Locate the cell with the specified text and output its [X, Y] center coordinate. 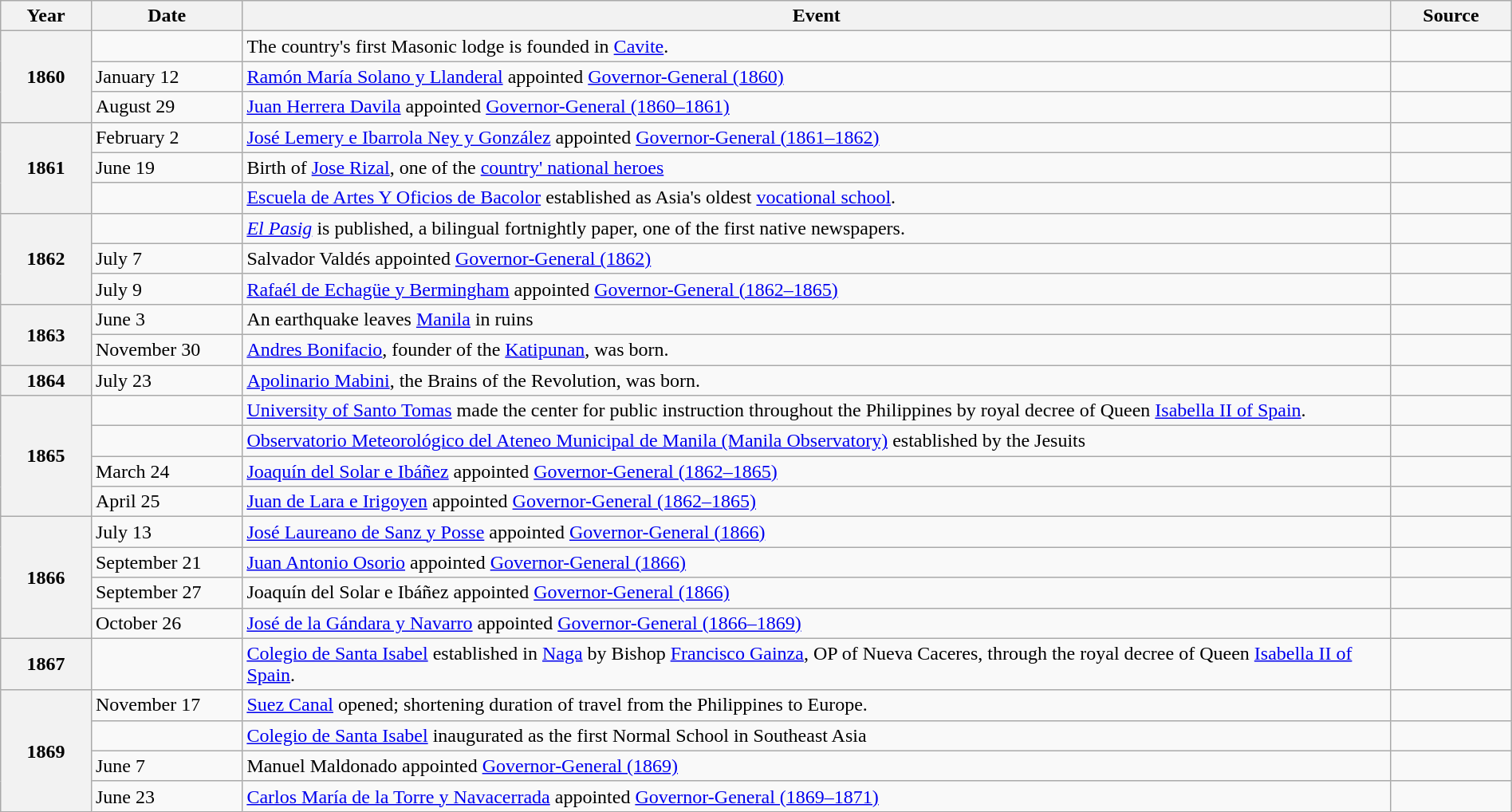
Apolinario Mabini, the Brains of the Revolution, was born. [817, 380]
July 9 [166, 289]
1869 [46, 751]
Escuela de Artes Y Oficios de Bacolor established as Asia's oldest vocational school. [817, 198]
June 7 [166, 766]
November 30 [166, 349]
Colegio de Santa Isabel established in Naga by Bishop Francisco Gainza, OP of Nueva Caceres, through the royal decree of Queen Isabella II of Spain. [817, 664]
Date [166, 16]
Carlos María de la Torre y Navacerrada appointed Governor-General (1869–1871) [817, 796]
September 21 [166, 562]
1863 [46, 334]
1865 [46, 456]
August 29 [166, 107]
Rafaél de Echagüe y Bermingham appointed Governor-General (1862–1865) [817, 289]
The country's first Masonic lodge is founded in Cavite. [817, 46]
1862 [46, 258]
José Lemery e Ibarrola Ney y González appointed Governor-General (1861–1862) [817, 137]
1864 [46, 380]
June 19 [166, 168]
June 23 [166, 796]
1861 [46, 168]
April 25 [166, 502]
July 7 [166, 258]
Colegio de Santa Isabel inaugurated as the first Normal School in Southeast Asia [817, 735]
José Laureano de Sanz y Posse appointed Governor-General (1866) [817, 532]
Juan de Lara e Irigoyen appointed Governor-General (1862–1865) [817, 502]
Birth of Jose Rizal, one of the country' national heroes [817, 168]
Year [46, 16]
Joaquín del Solar e Ibáñez appointed Governor-General (1866) [817, 593]
Ramón María Solano y Llanderal appointed Governor-General (1860) [817, 77]
November 17 [166, 705]
El Pasig is published, a bilingual fortnightly paper, one of the first native newspapers. [817, 228]
Source [1451, 16]
Juan Herrera Davila appointed Governor-General (1860–1861) [817, 107]
February 2 [166, 137]
Manuel Maldonado appointed Governor-General (1869) [817, 766]
Suez Canal opened; shortening duration of travel from the Philippines to Europe. [817, 705]
Event [817, 16]
Juan Antonio Osorio appointed Governor-General (1866) [817, 562]
October 26 [166, 623]
July 23 [166, 380]
March 24 [166, 471]
January 12 [166, 77]
September 27 [166, 593]
Andres Bonifacio, founder of the Katipunan, was born. [817, 349]
1867 [46, 664]
An earthquake leaves Manila in ruins [817, 319]
July 13 [166, 532]
José de la Gándara y Navarro appointed Governor-General (1866–1869) [817, 623]
Salvador Valdés appointed Governor-General (1862) [817, 258]
1866 [46, 577]
Joaquín del Solar e Ibáñez appointed Governor-General (1862–1865) [817, 471]
1860 [46, 77]
June 3 [166, 319]
Observatorio Meteorológico del Ateneo Municipal de Manila (Manila Observatory) established by the Jesuits [817, 441]
University of Santo Tomas made the center for public instruction throughout the Philippines by royal decree of Queen Isabella II of Spain. [817, 411]
